Pinpoint the cell where the given text exists, returning its (x, y) midpoint coordinate. 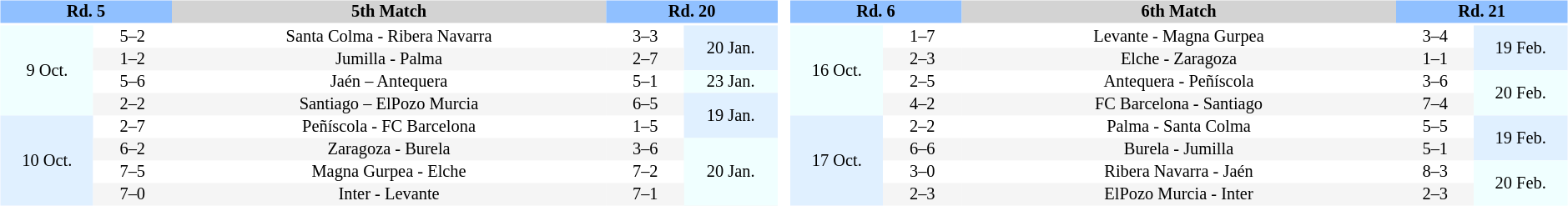
5th Match (389, 12)
Rd. 21 (1482, 12)
6–2 (132, 150)
1–1 (1435, 60)
6–6 (923, 150)
7–1 (646, 195)
Zaragoza - Burela (389, 150)
6th Match (1178, 12)
Santa Colma - Ribera Navarra (389, 37)
Antequera - Peñíscola (1178, 82)
5–2 (132, 37)
Elche - Zaragoza (1178, 60)
ElPozo Murcia - Inter (1178, 195)
17 Oct. (837, 160)
6–5 (646, 105)
Jumilla - Palma (389, 60)
4–2 (923, 105)
Palma - Santa Colma (1178, 127)
7–5 (132, 172)
Burela - Jumilla (1178, 150)
7–0 (132, 195)
23 Jan. (731, 82)
FC Barcelona - Santiago (1178, 105)
9 Oct. (47, 70)
5–5 (1435, 127)
Inter - Levante (389, 195)
3–3 (646, 37)
3–4 (1435, 37)
Magna Gurpea - Elche (389, 172)
5–6 (132, 82)
Rd. 5 (85, 12)
Ribera Navarra - Jaén (1178, 172)
7–4 (1435, 105)
1–5 (646, 127)
Santiago – ElPozo Murcia (389, 105)
19 Jan. (731, 116)
8–3 (1435, 172)
10 Oct. (47, 160)
Peñíscola - FC Barcelona (389, 127)
2–5 (923, 82)
Jaén – Antequera (389, 82)
1–7 (923, 37)
3–0 (923, 172)
Levante - Magna Gurpea (1178, 37)
16 Oct. (837, 70)
7–2 (646, 172)
1–2 (132, 60)
Rd. 20 (693, 12)
Rd. 6 (876, 12)
